From the cell containing the given text, extract its center point as [x, y] coordinate. 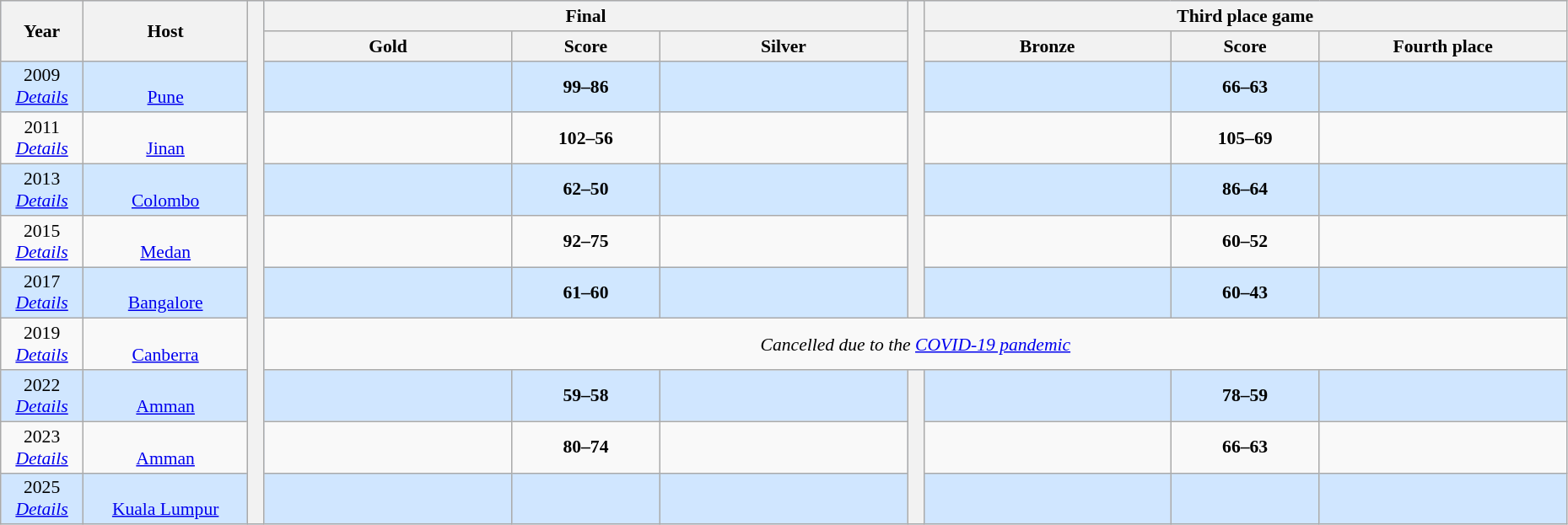
2022 Details [42, 396]
99–86 [586, 86]
Jinan [165, 138]
86–64 [1245, 190]
Silver [783, 46]
Host [165, 30]
Bangalore [165, 293]
92–75 [586, 241]
Canberra [165, 344]
105–69 [1245, 138]
Medan [165, 241]
Bronze [1048, 46]
2023 Details [42, 447]
Fourth place [1442, 46]
60–43 [1245, 293]
59–58 [586, 396]
2013 Details [42, 190]
Cancelled due to the COVID-19 pandemic [915, 344]
62–50 [586, 190]
2009 Details [42, 86]
2011 Details [42, 138]
78–59 [1245, 396]
Pune [165, 86]
Gold [388, 46]
60–52 [1245, 241]
Year [42, 30]
Final [585, 16]
102–56 [586, 138]
2019 Details [42, 344]
2015 Details [42, 241]
61–60 [586, 293]
2025 Details [42, 499]
2017 Details [42, 293]
80–74 [586, 447]
Kuala Lumpur [165, 499]
Colombo [165, 190]
Third place game [1245, 16]
